Return (X, Y) of the center of cell containing provided text 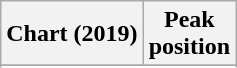
Peakposition (189, 34)
Chart (2019) (72, 34)
